Provide the [X, Y] coordinate of the cell's center where the given text is located.  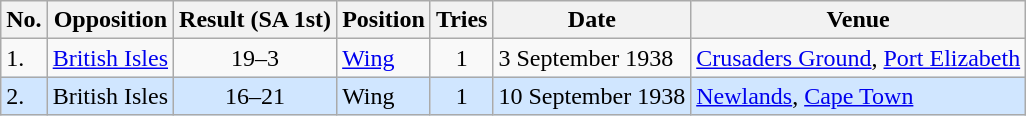
16–21 [256, 96]
Opposition [110, 20]
Venue [858, 20]
Tries [462, 20]
2. [24, 96]
3 September 1938 [592, 58]
19–3 [256, 58]
Newlands, Cape Town [858, 96]
10 September 1938 [592, 96]
Position [384, 20]
No. [24, 20]
Crusaders Ground, Port Elizabeth [858, 58]
1. [24, 58]
Date [592, 20]
Result (SA 1st) [256, 20]
